Find where the given text appears and provide that cell's center as (X, Y) coordinate. 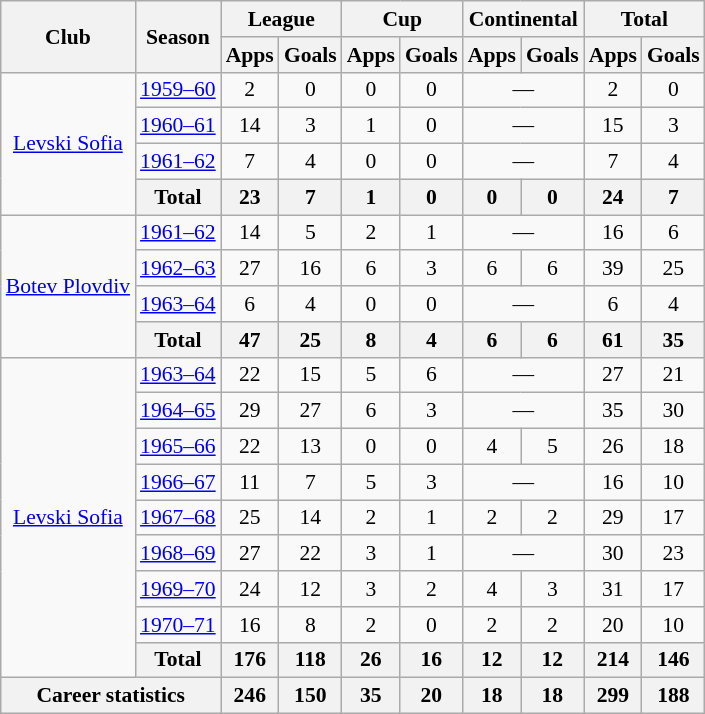
1960–61 (178, 126)
118 (310, 660)
1967–68 (178, 518)
31 (613, 589)
Cup (402, 19)
1968–69 (178, 554)
1962–63 (178, 269)
1970–71 (178, 625)
1966–67 (178, 482)
246 (250, 696)
188 (674, 696)
13 (310, 447)
21 (674, 375)
Botev Plovdiv (68, 286)
214 (613, 660)
39 (613, 269)
146 (674, 660)
47 (250, 340)
150 (310, 696)
176 (250, 660)
1965–66 (178, 447)
61 (613, 340)
Career statistics (111, 696)
Continental (524, 19)
299 (613, 696)
1959–60 (178, 90)
Season (178, 36)
11 (250, 482)
Club (68, 36)
1969–70 (178, 589)
1964–65 (178, 411)
League (282, 19)
